Scan for the cell matching the given text and deliver its (X, Y) coordinate at center. 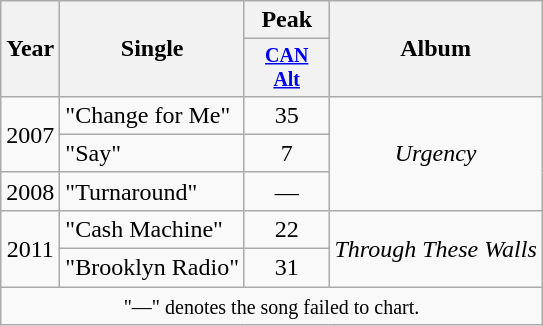
— (286, 191)
Album (436, 49)
35 (286, 115)
Peak (286, 20)
"Say" (152, 153)
Single (152, 49)
22 (286, 229)
CANAlt (286, 68)
"Cash Machine" (152, 229)
31 (286, 268)
Year (30, 49)
7 (286, 153)
"Change for Me" (152, 115)
"Brooklyn Radio" (152, 268)
2007 (30, 134)
Through These Walls (436, 248)
"Turnaround" (152, 191)
"—" denotes the song failed to chart. (272, 306)
2011 (30, 248)
Urgency (436, 153)
2008 (30, 191)
